Provide the (X, Y) coordinate of the cell's center where the given text is located.  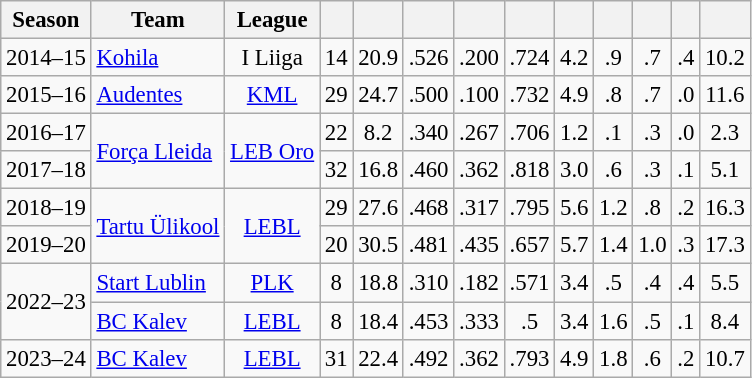
2.3 (725, 133)
20 (336, 245)
Kohila (158, 58)
.333 (479, 321)
.795 (529, 208)
2019–20 (46, 245)
.526 (428, 58)
.435 (479, 245)
.460 (428, 170)
2017–18 (46, 170)
Força Lleida (158, 152)
.818 (529, 170)
.310 (428, 283)
5.1 (725, 170)
2016–17 (46, 133)
2014–15 (46, 58)
.500 (428, 95)
32 (336, 170)
2023–24 (46, 358)
2018–19 (46, 208)
.200 (479, 58)
22.4 (378, 358)
.571 (529, 283)
1.8 (614, 358)
Tartu Ülikool (158, 226)
.267 (479, 133)
30.5 (378, 245)
11.6 (725, 95)
24.7 (378, 95)
2022–23 (46, 302)
16.3 (725, 208)
PLK (272, 283)
8.2 (378, 133)
Audentes (158, 95)
.724 (529, 58)
10.7 (725, 358)
4.2 (574, 58)
10.2 (725, 58)
18.4 (378, 321)
Team (158, 20)
Season (46, 20)
5.7 (574, 245)
.468 (428, 208)
16.8 (378, 170)
5.5 (725, 283)
Start Lublin (158, 283)
I Liiga (272, 58)
.340 (428, 133)
.9 (614, 58)
.793 (529, 358)
20.9 (378, 58)
8.4 (725, 321)
27.6 (378, 208)
31 (336, 358)
.657 (529, 245)
5.6 (574, 208)
22 (336, 133)
.453 (428, 321)
LEB Oro (272, 152)
.317 (479, 208)
1.0 (652, 245)
2015–16 (46, 95)
KML (272, 95)
14 (336, 58)
1.6 (614, 321)
3.0 (574, 170)
.732 (529, 95)
.492 (428, 358)
.182 (479, 283)
.100 (479, 95)
18.8 (378, 283)
1.4 (614, 245)
17.3 (725, 245)
League (272, 20)
.706 (529, 133)
.481 (428, 245)
